Extract the (x, y) coordinate from the center of the cell holding the provided text.  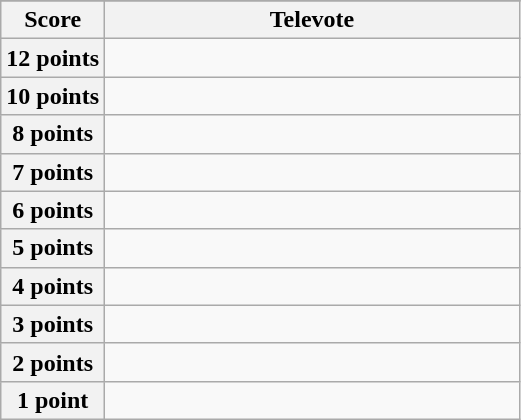
3 points (53, 324)
10 points (53, 96)
Score (53, 20)
5 points (53, 248)
7 points (53, 172)
1 point (53, 400)
6 points (53, 210)
8 points (53, 134)
4 points (53, 286)
2 points (53, 362)
Televote (312, 20)
12 points (53, 58)
